Determine the (X, Y) coordinate at the center of the cell enclosing the given text.  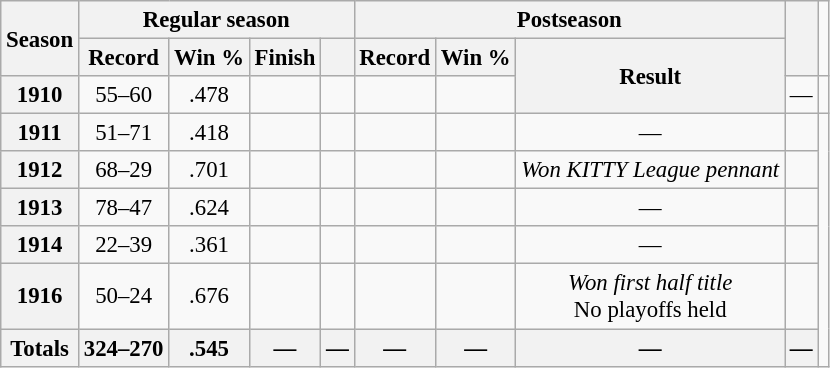
1911 (40, 133)
Regular season (216, 20)
1914 (40, 245)
1912 (40, 170)
324–270 (123, 348)
51–71 (123, 133)
Season (40, 38)
.545 (209, 348)
Totals (40, 348)
.418 (209, 133)
Finish (284, 58)
Postseason (570, 20)
Won first half titleNo playoffs held (650, 296)
.676 (209, 296)
78–47 (123, 208)
68–29 (123, 170)
Won KITTY League pennant (650, 170)
.361 (209, 245)
.478 (209, 95)
1916 (40, 296)
.701 (209, 170)
.624 (209, 208)
50–24 (123, 296)
22–39 (123, 245)
55–60 (123, 95)
Result (650, 76)
1910 (40, 95)
1913 (40, 208)
